For the text-containing cell, return its midpoint in [x, y] coordinate format. 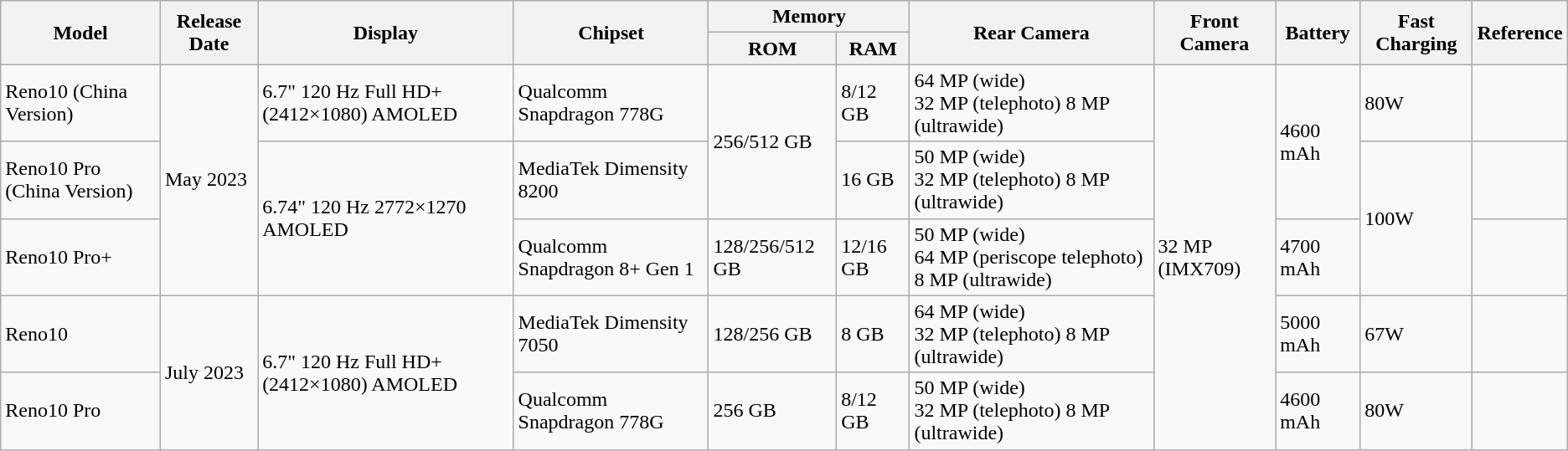
ROM [772, 49]
256/512 GB [772, 141]
6.74" 120 Hz 2772×1270 AMOLED [385, 218]
Reno10 (China Version) [80, 103]
Reno10 Pro (China Version) [80, 180]
4700 mAh [1318, 257]
Front Camera [1215, 33]
32 MP (IMX709) [1215, 257]
Model [80, 33]
Fast Charging [1416, 33]
128/256 GB [772, 334]
MediaTek Dimensity 7050 [611, 334]
67W [1416, 334]
Qualcomm Snapdragon 8+ Gen 1 [611, 257]
Battery [1318, 33]
5000 mAh [1318, 334]
Reno10 Pro [80, 411]
16 GB [873, 180]
Chipset [611, 33]
128/256/512 GB [772, 257]
100W [1416, 218]
256 GB [772, 411]
May 2023 [209, 180]
Release Date [209, 33]
12/16 GB [873, 257]
July 2023 [209, 372]
Rear Camera [1032, 33]
50 MP (wide)64 MP (periscope telephoto) 8 MP (ultrawide) [1032, 257]
Reno10 Pro+ [80, 257]
Reference [1519, 33]
8 GB [873, 334]
RAM [873, 49]
MediaTek Dimensity 8200 [611, 180]
Memory [809, 17]
Display [385, 33]
Reno10 [80, 334]
